Find where the given text appears and provide that cell's center as (x, y) coordinate. 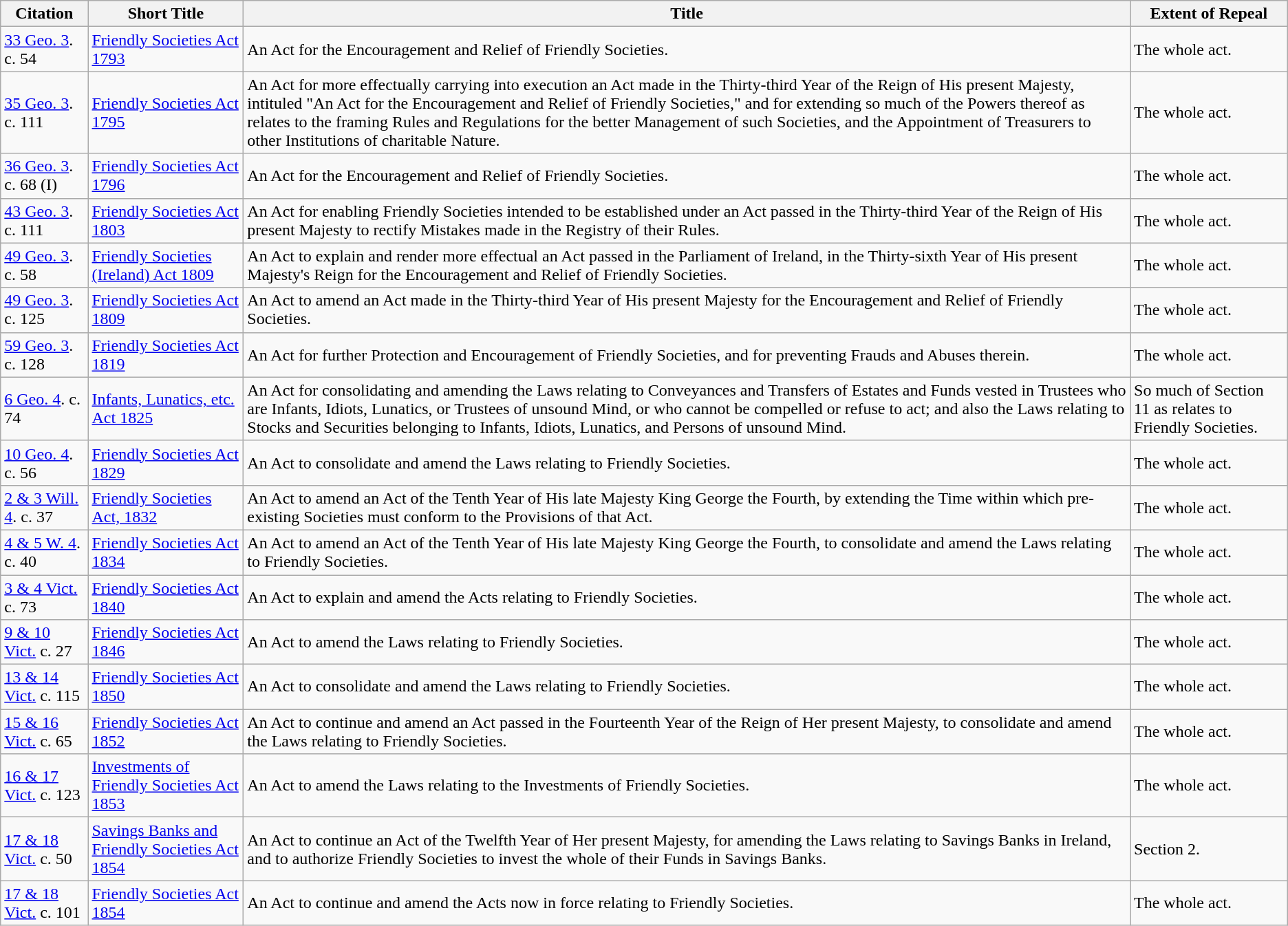
16 & 17 Vict. c. 123 (44, 786)
An Act to amend the Laws relating to Friendly Societies. (687, 643)
Friendly Societies Act 1846 (166, 643)
59 Geo. 3. c. 128 (44, 355)
17 & 18 Vict. c. 101 (44, 903)
13 & 14 Vict. c. 115 (44, 687)
An Act to amend the Laws relating to the Investments of Friendly Societies. (687, 786)
An Act to continue and amend the Acts now in force relating to Friendly Societies. (687, 903)
So much of Section 11 as relates to Friendly Societies. (1208, 409)
Friendly Societies Act 1819 (166, 355)
Friendly Societies Act 1834 (166, 552)
An Act to amend an Act made in the Thirty-third Year of His present Majesty for the Encouragement and Relief of Friendly Societies. (687, 310)
Short Title (166, 14)
15 & 16 Vict. c. 65 (44, 732)
An Act for further Protection and Encouragement of Friendly Societies, and for preventing Frauds and Abuses therein. (687, 355)
36 Geo. 3. c. 68 (I) (44, 176)
35 Geo. 3. c. 111 (44, 113)
43 Geo. 3. c. 111 (44, 220)
Extent of Repeal (1208, 14)
Friendly Societies (Ireland) Act 1809 (166, 266)
An Act to explain and amend the Acts relating to Friendly Societies. (687, 597)
Friendly Societies Act 1829 (166, 462)
49 Geo. 3. c. 125 (44, 310)
Title (687, 14)
Friendly Societies Act, 1832 (166, 508)
3 & 4 Vict. c. 73 (44, 597)
2 & 3 Will. 4. c. 37 (44, 508)
6 Geo. 4. c. 74 (44, 409)
49 Geo. 3. c. 58 (44, 266)
Friendly Societies Act 1852 (166, 732)
Savings Banks and Friendly Societies Act 1854 (166, 849)
Friendly Societies Act 1795 (166, 113)
Friendly Societies Act 1840 (166, 597)
Friendly Societies Act 1850 (166, 687)
10 Geo. 4. c. 56 (44, 462)
Friendly Societies Act 1793 (166, 50)
4 & 5 W. 4. c. 40 (44, 552)
Investments of Friendly Societies Act 1853 (166, 786)
Friendly Societies Act 1809 (166, 310)
9 & 10 Vict. c. 27 (44, 643)
Friendly Societies Act 1796 (166, 176)
Section 2. (1208, 849)
Infants, Lunatics, etc. Act 1825 (166, 409)
Friendly Societies Act 1803 (166, 220)
Citation (44, 14)
Friendly Societies Act 1854 (166, 903)
33 Geo. 3. c. 54 (44, 50)
17 & 18 Vict. c. 50 (44, 849)
